Identify which cell holds the provided text, then report its (X, Y) central coordinate. 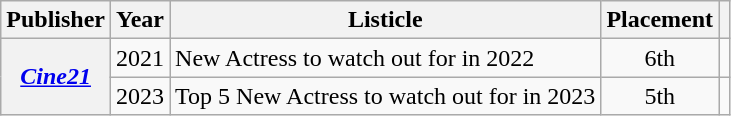
Top 5 New Actress to watch out for in 2023 (386, 96)
Cine21 (56, 77)
New Actress to watch out for in 2022 (386, 58)
Year (140, 20)
6th (660, 58)
5th (660, 96)
2021 (140, 58)
Placement (660, 20)
2023 (140, 96)
Publisher (56, 20)
Listicle (386, 20)
